Return [x, y] of the center of cell containing provided text 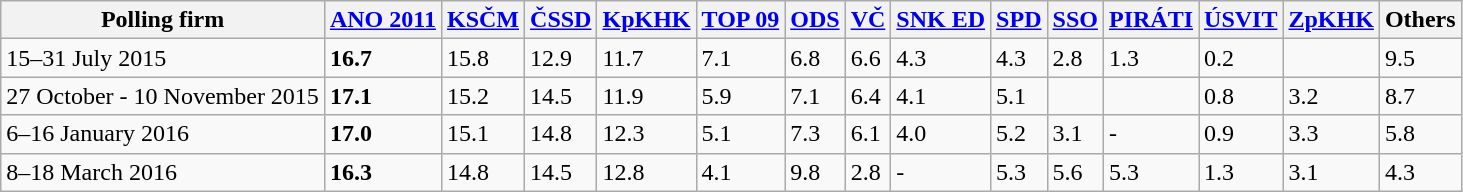
15.1 [482, 134]
8.7 [1420, 96]
12.8 [646, 172]
7.3 [815, 134]
6.4 [868, 96]
5.2 [1019, 134]
0.8 [1241, 96]
16.7 [382, 58]
11.7 [646, 58]
6–16 January 2016 [163, 134]
5.8 [1420, 134]
KSČM [482, 20]
17.0 [382, 134]
11.9 [646, 96]
ANO 2011 [382, 20]
12.9 [561, 58]
PIRÁTI [1150, 20]
3.3 [1331, 134]
15–31 July 2015 [163, 58]
27 October - 10 November 2015 [163, 96]
5.9 [740, 96]
15.2 [482, 96]
0.9 [1241, 134]
8–18 March 2016 [163, 172]
0.2 [1241, 58]
6.8 [815, 58]
15.8 [482, 58]
5.6 [1075, 172]
9.5 [1420, 58]
ČSSD [561, 20]
ODS [815, 20]
ZpKHK [1331, 20]
SPD [1019, 20]
12.3 [646, 134]
TOP 09 [740, 20]
17.1 [382, 96]
SNK ED [941, 20]
9.8 [815, 172]
ÚSVIT [1241, 20]
6.6 [868, 58]
SSO [1075, 20]
6.1 [868, 134]
Polling firm [163, 20]
4.0 [941, 134]
16.3 [382, 172]
3.2 [1331, 96]
VČ [868, 20]
KpKHK [646, 20]
Others [1420, 20]
